Scan for the cell matching the given text and deliver its [X, Y] coordinate at center. 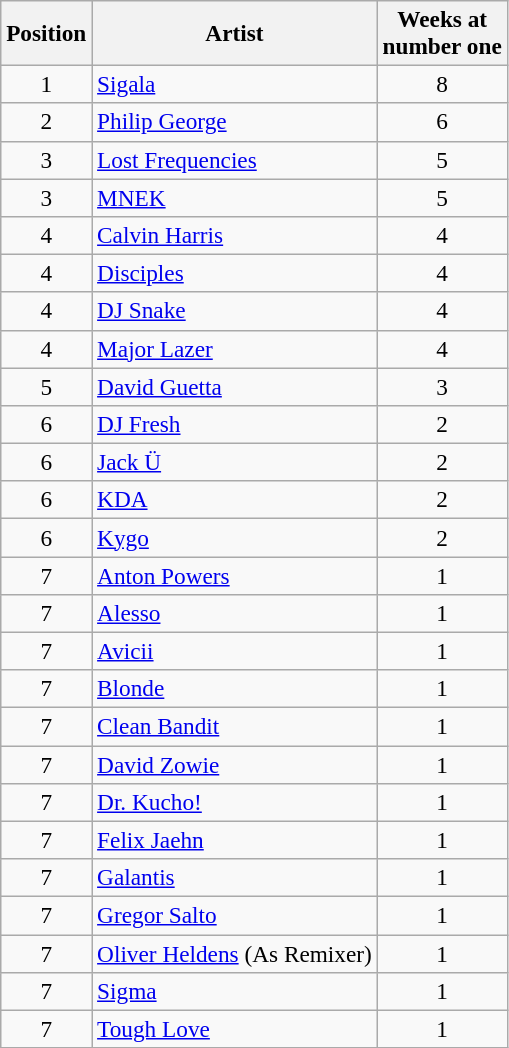
DJ Snake [234, 311]
Sigala [234, 84]
Weeks atnumber one [442, 32]
KDA [234, 500]
Disciples [234, 273]
Galantis [234, 877]
Alesso [234, 613]
Position [46, 32]
Avicii [234, 651]
Jack Ü [234, 462]
David Guetta [234, 386]
Tough Love [234, 1029]
Felix Jaehn [234, 840]
Oliver Heldens (As Remixer) [234, 953]
DJ Fresh [234, 424]
David Zowie [234, 764]
Sigma [234, 991]
Major Lazer [234, 349]
8 [442, 84]
Lost Frequencies [234, 160]
Anton Powers [234, 575]
Kygo [234, 537]
Artist [234, 32]
Clean Bandit [234, 726]
Philip George [234, 122]
Dr. Kucho! [234, 802]
Calvin Harris [234, 235]
Gregor Salto [234, 915]
Blonde [234, 689]
MNEK [234, 197]
